Provide the [x, y] coordinate of the cell's center where the given text is located.  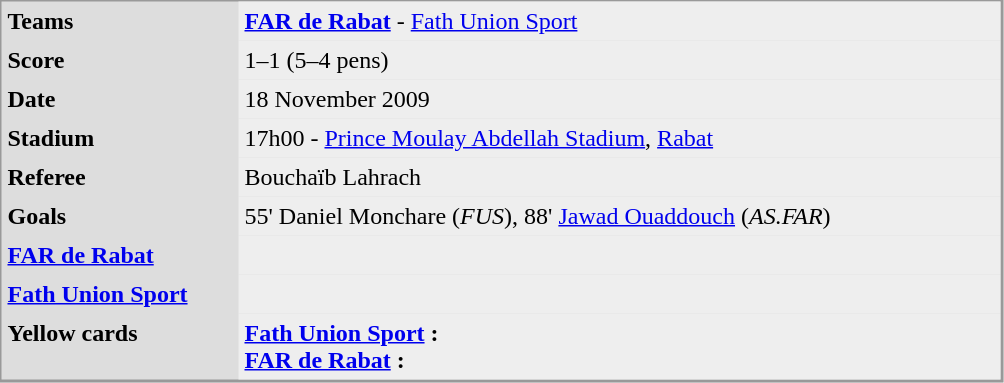
Score [120, 60]
Teams [120, 22]
Referee [120, 178]
FAR de Rabat [120, 256]
55' Daniel Monchare (FUS), 88' Jawad Ouaddouch (AS.FAR) [619, 216]
18 November 2009 [619, 100]
Goals [120, 216]
Stadium [120, 138]
17h00 - Prince Moulay Abdellah Stadium, Rabat [619, 138]
Date [120, 100]
Fath Union Sport :FAR de Rabat : [619, 347]
1–1 (5–4 pens) [619, 60]
FAR de Rabat - Fath Union Sport [619, 22]
Fath Union Sport [120, 294]
Yellow cards [120, 347]
Bouchaïb Lahrach [619, 178]
